Capture the cell that displays the provided text and extract its [x, y] central coordinate. 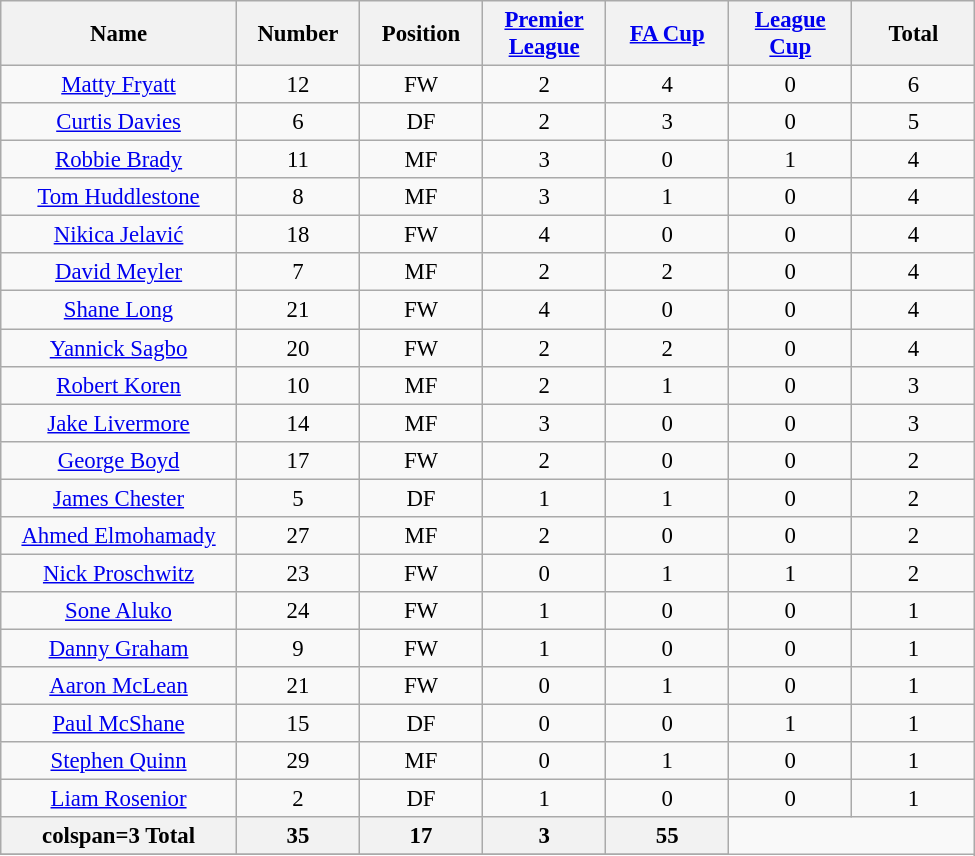
55 [668, 836]
20 [298, 348]
Robbie Brady [119, 160]
12 [298, 85]
Nikica Jelavić [119, 235]
George Boyd [119, 460]
Stephen Quinn [119, 761]
23 [298, 573]
10 [298, 385]
Curtis Davies [119, 122]
Nick Proschwitz [119, 573]
15 [298, 724]
Shane Long [119, 310]
9 [298, 648]
Total [914, 34]
Ahmed Elmohamady [119, 536]
14 [298, 423]
Liam Rosenior [119, 799]
Robert Koren [119, 385]
colspan=3 Total [119, 836]
LeagueCup [790, 34]
James Chester [119, 498]
Yannick Sagbo [119, 348]
Number [298, 34]
Position [420, 34]
Matty Fryatt [119, 85]
11 [298, 160]
FA Cup [668, 34]
18 [298, 235]
Jake Livermore [119, 423]
Sone Aluko [119, 611]
David Meyler [119, 273]
Name [119, 34]
7 [298, 273]
35 [298, 836]
Premier League [544, 34]
27 [298, 536]
8 [298, 197]
Paul McShane [119, 724]
29 [298, 761]
24 [298, 611]
Tom Huddlestone [119, 197]
Aaron McLean [119, 686]
Danny Graham [119, 648]
